Return the [x, y] coordinate for the center point of the cell that contains the specified text.  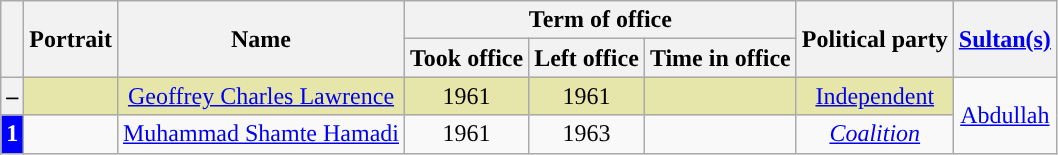
Took office [467, 58]
Time in office [720, 58]
1 [12, 134]
– [12, 96]
Portrait [71, 39]
Coalition [874, 134]
Political party [874, 39]
Geoffrey Charles Lawrence [260, 96]
Term of office [601, 20]
Independent [874, 96]
Name [260, 39]
1963 [587, 134]
Sultan(s) [1004, 39]
Muhammad Shamte Hamadi [260, 134]
Abdullah [1004, 115]
Left office [587, 58]
